From the cell containing the given text, extract its center point as (X, Y) coordinate. 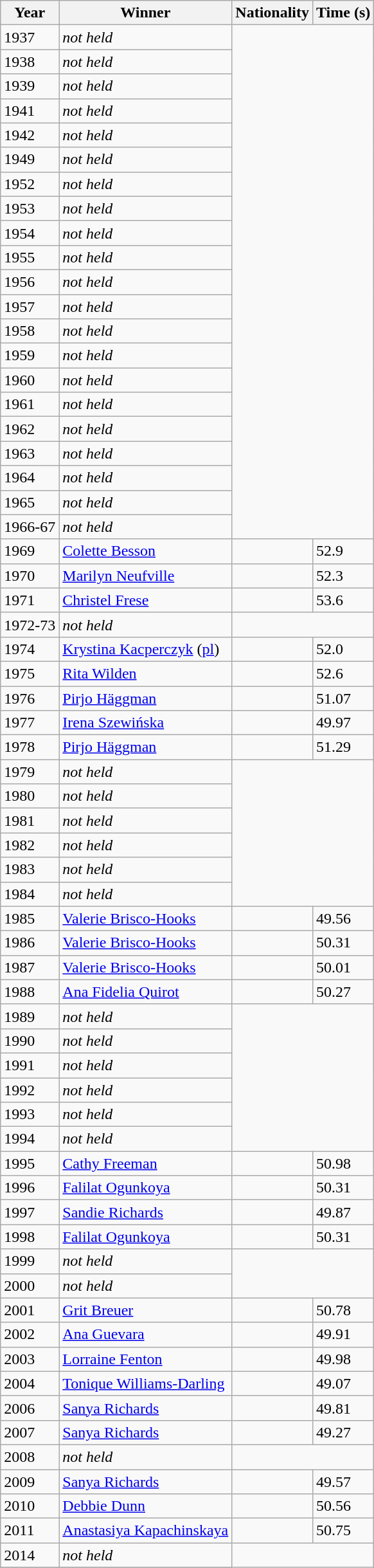
49.56 (343, 918)
1956 (30, 282)
2011 (30, 1531)
1983 (30, 870)
1938 (30, 62)
52.0 (343, 649)
Nationality (272, 13)
1989 (30, 1016)
Irena Szewińska (145, 723)
1969 (30, 551)
1974 (30, 649)
Krystina Kacperczyk (pl) (145, 649)
1954 (30, 233)
2014 (30, 1555)
Tonique Williams-Darling (145, 1383)
1942 (30, 135)
1984 (30, 894)
1971 (30, 600)
1966-67 (30, 527)
1981 (30, 821)
1993 (30, 1115)
1972-73 (30, 624)
1949 (30, 160)
1939 (30, 86)
1991 (30, 1065)
Winner (145, 13)
1994 (30, 1139)
Cathy Freeman (145, 1163)
51.07 (343, 698)
1977 (30, 723)
2007 (30, 1432)
Grit Breuer (145, 1310)
52.6 (343, 673)
1961 (30, 405)
1964 (30, 478)
Year (30, 13)
1962 (30, 429)
51.29 (343, 747)
1963 (30, 453)
53.6 (343, 600)
1980 (30, 796)
1960 (30, 380)
2000 (30, 1286)
1955 (30, 257)
Debbie Dunn (145, 1506)
1958 (30, 331)
50.27 (343, 992)
Anastasiya Kapachinskaya (145, 1531)
1995 (30, 1163)
49.81 (343, 1408)
49.07 (343, 1383)
1997 (30, 1212)
50.56 (343, 1506)
1957 (30, 307)
1975 (30, 673)
49.87 (343, 1212)
Ana Guevara (145, 1335)
50.78 (343, 1310)
49.91 (343, 1335)
1976 (30, 698)
52.3 (343, 576)
49.98 (343, 1359)
1996 (30, 1188)
1953 (30, 208)
49.27 (343, 1432)
Lorraine Fenton (145, 1359)
1979 (30, 772)
1990 (30, 1041)
1959 (30, 356)
1952 (30, 184)
50.01 (343, 967)
1978 (30, 747)
2004 (30, 1383)
1985 (30, 918)
2009 (30, 1481)
49.97 (343, 723)
1998 (30, 1237)
2010 (30, 1506)
49.57 (343, 1481)
1987 (30, 967)
52.9 (343, 551)
50.75 (343, 1531)
Ana Fidelia Quirot (145, 992)
50.98 (343, 1163)
Christel Frese (145, 600)
Marilyn Neufville (145, 576)
2008 (30, 1457)
2006 (30, 1408)
1937 (30, 37)
Time (s) (343, 13)
1941 (30, 111)
1982 (30, 845)
Colette Besson (145, 551)
1970 (30, 576)
1986 (30, 943)
1999 (30, 1261)
1992 (30, 1090)
1988 (30, 992)
2003 (30, 1359)
2002 (30, 1335)
Sandie Richards (145, 1212)
1965 (30, 502)
Rita Wilden (145, 673)
2001 (30, 1310)
